Output the [x, y] coordinate of the center of the cell containing the given text.  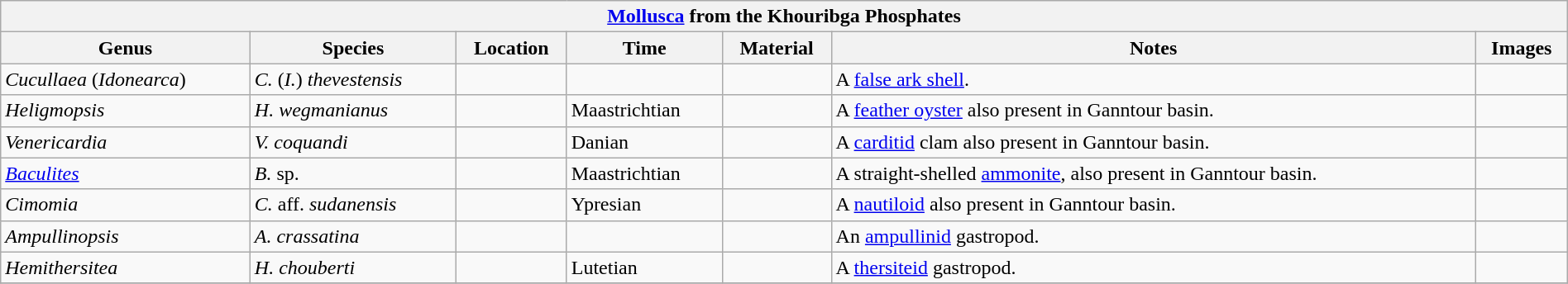
Hemithersitea [126, 267]
C. (I.) thevestensis [352, 79]
Cimomia [126, 205]
V. coquandi [352, 142]
Venericardia [126, 142]
A false ark shell. [1153, 79]
Notes [1153, 48]
Location [512, 48]
Lutetian [644, 267]
Time [644, 48]
Cucullaea (Idonearca) [126, 79]
An ampullinid gastropod. [1153, 236]
Baculites [126, 173]
Ypresian [644, 205]
Genus [126, 48]
C. aff. sudanensis [352, 205]
Species [352, 48]
A nautiloid also present in Ganntour basin. [1153, 205]
Mollusca from the Khouribga Phosphates [784, 17]
Material [777, 48]
A carditid clam also present in Ganntour basin. [1153, 142]
H. wegmanianus [352, 111]
Images [1522, 48]
A feather oyster also present in Ganntour basin. [1153, 111]
B. sp. [352, 173]
A straight-shelled ammonite, also present in Ganntour basin. [1153, 173]
H. chouberti [352, 267]
A thersiteid gastropod. [1153, 267]
A. crassatina [352, 236]
Danian [644, 142]
Ampullinopsis [126, 236]
Heligmopsis [126, 111]
